For the text-containing cell, return its midpoint in [X, Y] coordinate format. 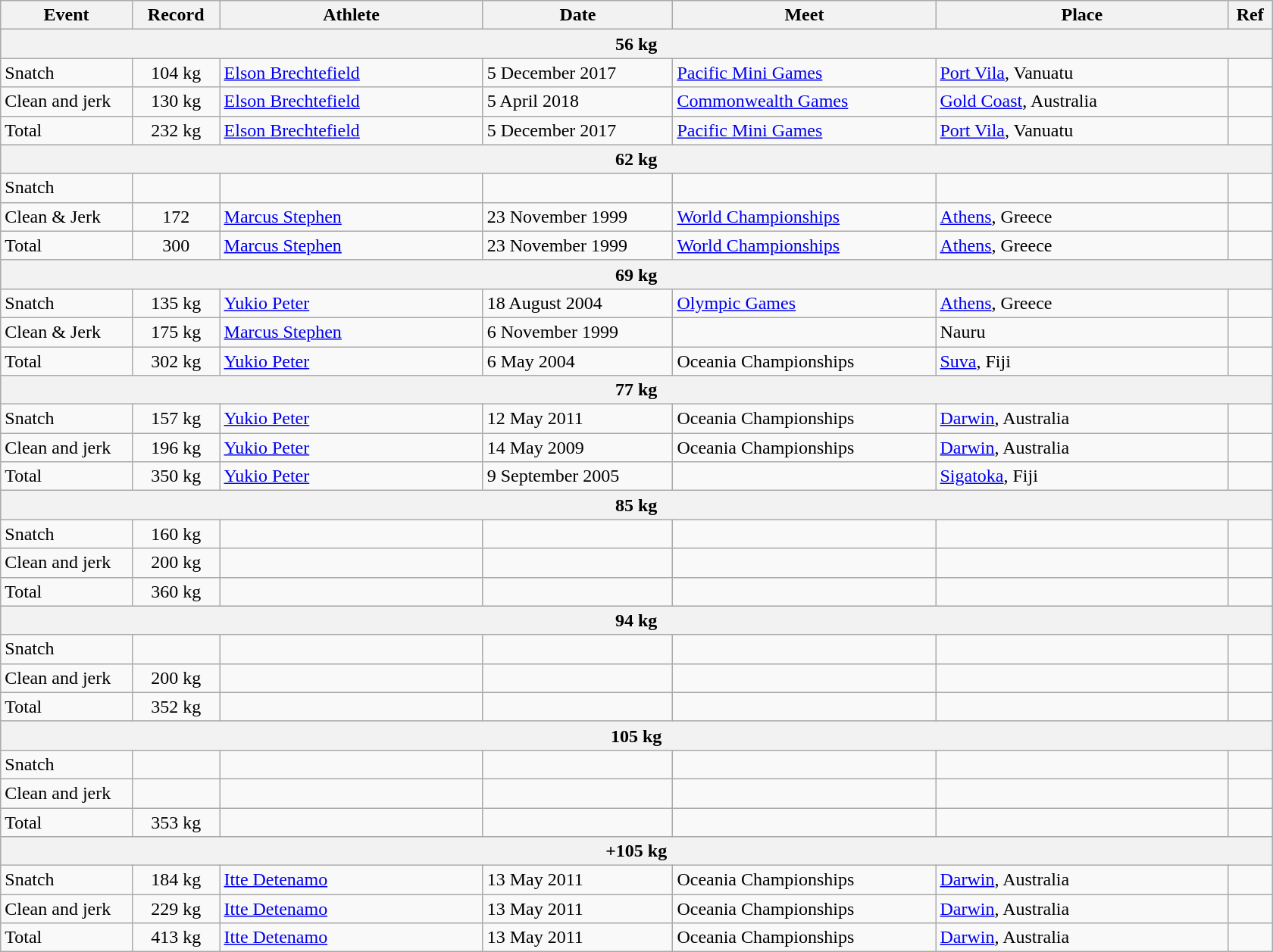
Ref [1250, 15]
85 kg [636, 505]
229 kg [176, 909]
Nauru [1082, 332]
6 November 1999 [577, 332]
62 kg [636, 159]
Event [67, 15]
104 kg [176, 73]
94 kg [636, 620]
Commonwealth Games [805, 101]
175 kg [176, 332]
14 May 2009 [577, 448]
105 kg [636, 735]
300 [176, 245]
160 kg [176, 534]
352 kg [176, 707]
Gold Coast, Australia [1082, 101]
350 kg [176, 476]
196 kg [176, 448]
Date [577, 15]
Athlete [352, 15]
77 kg [636, 390]
Sigatoka, Fiji [1082, 476]
157 kg [176, 419]
+105 kg [636, 851]
12 May 2011 [577, 419]
Olympic Games [805, 303]
Suva, Fiji [1082, 361]
353 kg [176, 822]
Place [1082, 15]
69 kg [636, 274]
302 kg [176, 361]
Meet [805, 15]
18 August 2004 [577, 303]
360 kg [176, 591]
232 kg [176, 130]
5 April 2018 [577, 101]
135 kg [176, 303]
184 kg [176, 880]
172 [176, 217]
Record [176, 15]
413 kg [176, 938]
6 May 2004 [577, 361]
56 kg [636, 44]
9 September 2005 [577, 476]
130 kg [176, 101]
